Return the [x, y] coordinate for the center point of the cell that contains the specified text.  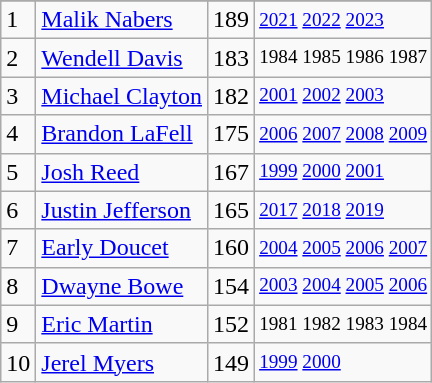
1999 2000 [344, 362]
2001 2002 2003 [344, 96]
182 [232, 96]
7 [18, 248]
1 [18, 20]
6 [18, 210]
2006 2007 2008 2009 [344, 134]
165 [232, 210]
175 [232, 134]
2017 2018 2019 [344, 210]
149 [232, 362]
4 [18, 134]
8 [18, 286]
9 [18, 324]
5 [18, 172]
167 [232, 172]
Dwayne Bowe [122, 286]
189 [232, 20]
Justin Jefferson [122, 210]
154 [232, 286]
1999 2000 2001 [344, 172]
Malik Nabers [122, 20]
Eric Martin [122, 324]
Michael Clayton [122, 96]
Jerel Myers [122, 362]
2021 2022 2023 [344, 20]
Wendell Davis [122, 58]
10 [18, 362]
Brandon LaFell [122, 134]
2004 2005 2006 2007 [344, 248]
183 [232, 58]
1981 1982 1983 1984 [344, 324]
2003 2004 2005 2006 [344, 286]
3 [18, 96]
152 [232, 324]
Josh Reed [122, 172]
Early Doucet [122, 248]
2 [18, 58]
1984 1985 1986 1987 [344, 58]
160 [232, 248]
